Find where the given text appears and provide that cell's center as [X, Y] coordinate. 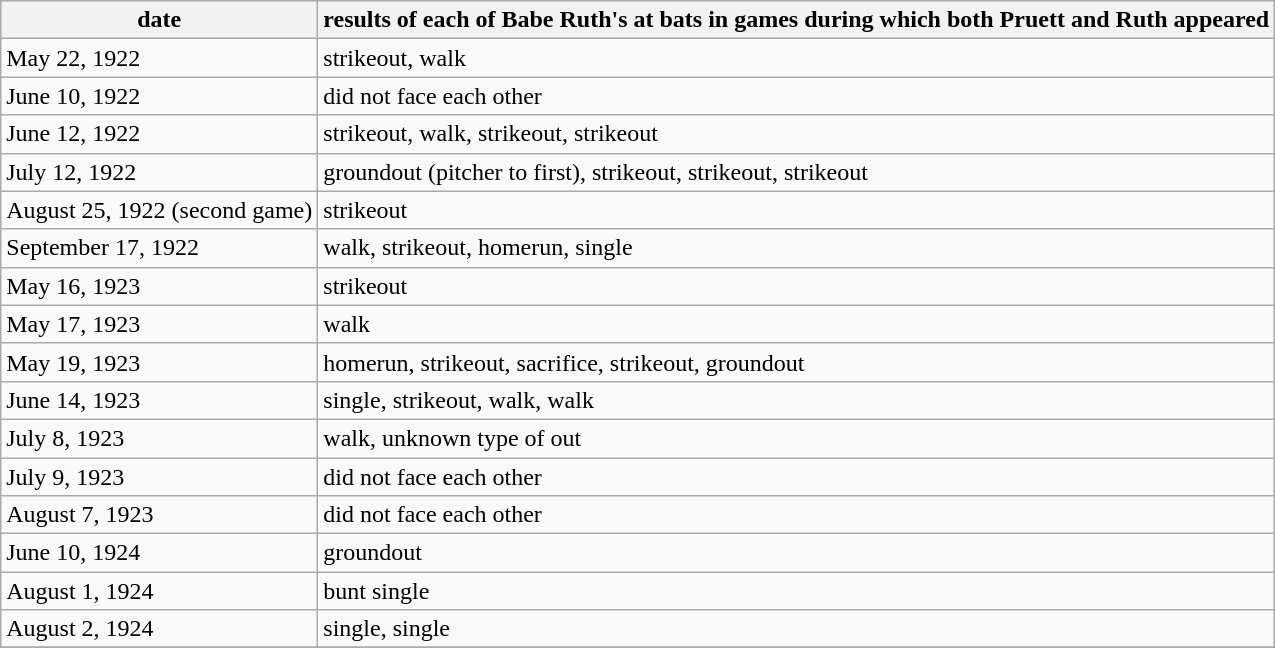
single, strikeout, walk, walk [796, 400]
groundout [796, 553]
bunt single [796, 591]
June 12, 1922 [160, 134]
June 10, 1924 [160, 553]
August 1, 1924 [160, 591]
June 10, 1922 [160, 96]
August 2, 1924 [160, 629]
May 22, 1922 [160, 58]
walk [796, 324]
results of each of Babe Ruth's at bats in games during which both Pruett and Ruth appeared [796, 20]
strikeout, walk [796, 58]
May 17, 1923 [160, 324]
July 9, 1923 [160, 477]
date [160, 20]
May 16, 1923 [160, 286]
groundout (pitcher to first), strikeout, strikeout, strikeout [796, 172]
strikeout, walk, strikeout, strikeout [796, 134]
August 25, 1922 (second game) [160, 210]
July 12, 1922 [160, 172]
June 14, 1923 [160, 400]
walk, strikeout, homerun, single [796, 248]
August 7, 1923 [160, 515]
May 19, 1923 [160, 362]
walk, unknown type of out [796, 438]
July 8, 1923 [160, 438]
homerun, strikeout, sacrifice, strikeout, groundout [796, 362]
September 17, 1922 [160, 248]
single, single [796, 629]
